From the cell containing the given text, extract its center point as [x, y] coordinate. 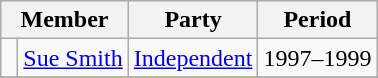
Party [193, 20]
Member [64, 20]
Sue Smith [73, 58]
1997–1999 [318, 58]
Period [318, 20]
Independent [193, 58]
